Detect which cell encompasses the target text, then output its (X, Y) center coordinate. 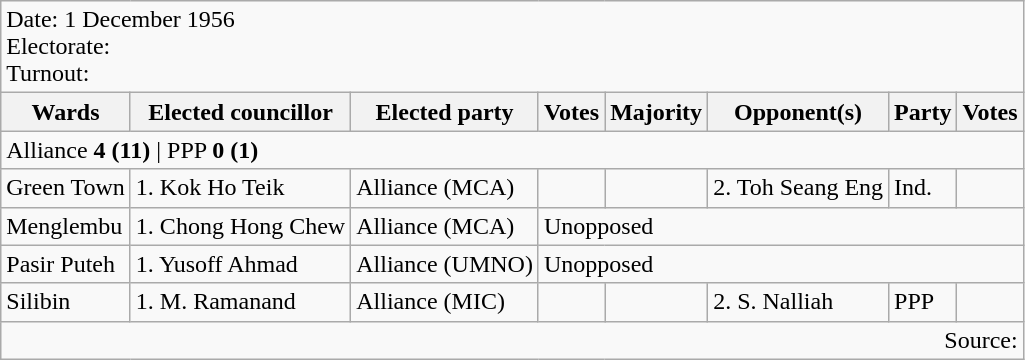
Pasir Puteh (66, 264)
Alliance (UMNO) (445, 264)
Menglembu (66, 226)
Source: (512, 340)
Silibin (66, 302)
Alliance (MIC) (445, 302)
Date: 1 December 1956Electorate: Turnout: (512, 47)
Elected party (445, 112)
1. Kok Ho Teik (240, 188)
2. Toh Seang Eng (798, 188)
Opponent(s) (798, 112)
Party (923, 112)
Alliance 4 (11) | PPP 0 (1) (512, 150)
PPP (923, 302)
Elected councillor (240, 112)
Green Town (66, 188)
1. Chong Hong Chew (240, 226)
Wards (66, 112)
2. S. Nalliah (798, 302)
Ind. (923, 188)
1. Yusoff Ahmad (240, 264)
Majority (656, 112)
1. M. Ramanand (240, 302)
